Identify which cell holds the provided text, then report its [X, Y] central coordinate. 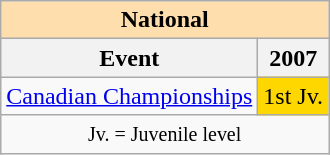
Jv. = Juvenile level [165, 134]
Canadian Championships [130, 96]
Event [130, 58]
National [165, 20]
2007 [294, 58]
1st Jv. [294, 96]
